Provide the [x, y] coordinate of the cell's center where the given text is located.  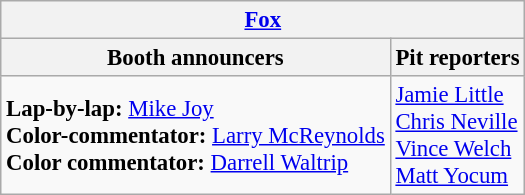
Pit reporters [458, 58]
Fox [263, 20]
Jamie LittleChris NevilleVince WelchMatt Yocum [458, 136]
Booth announcers [196, 58]
Lap-by-lap: Mike JoyColor-commentator: Larry McReynoldsColor commentator: Darrell Waltrip [196, 136]
